Extract the (x, y) coordinate from the center of the cell holding the provided text.  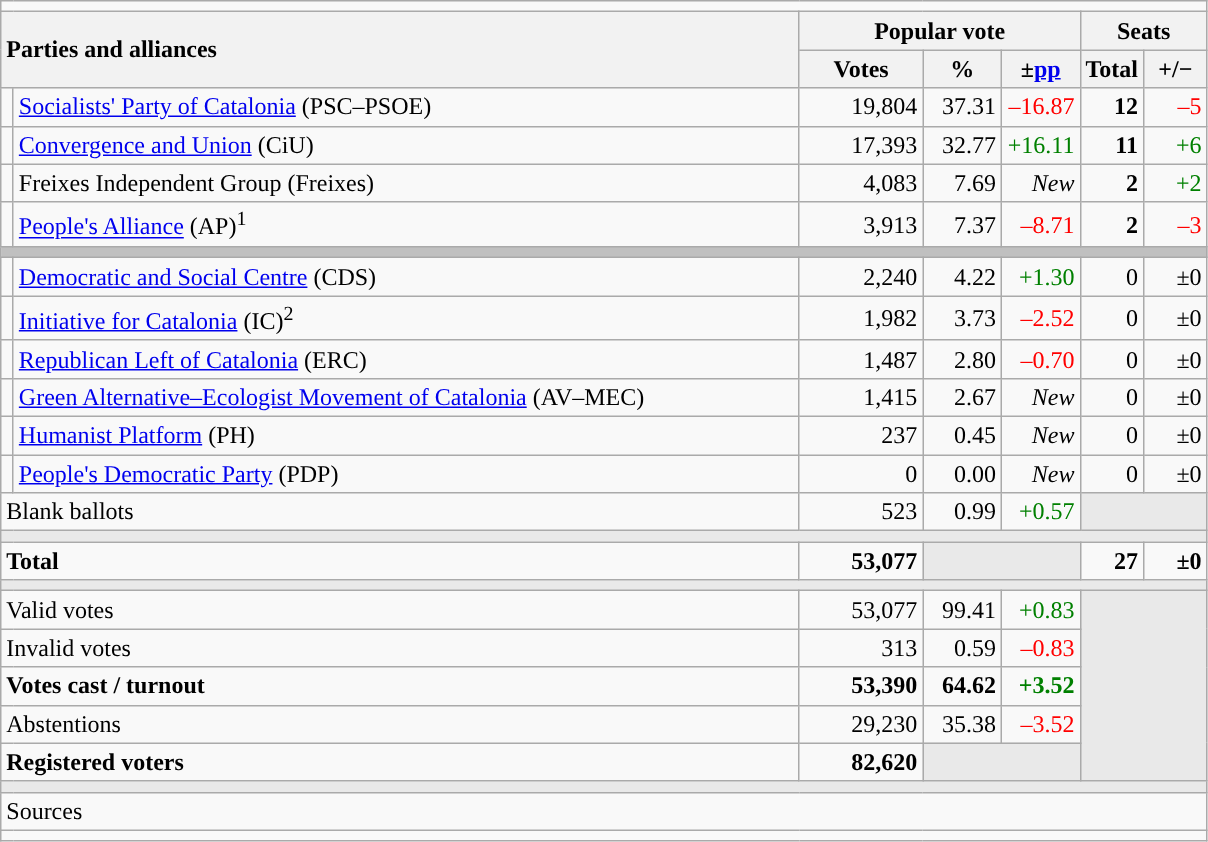
+6 (1176, 145)
+3.52 (1040, 686)
Democratic and Social Centre (CDS) (406, 277)
0.00 (962, 474)
Parties and alliances (400, 50)
82,620 (861, 762)
Valid votes (400, 610)
53,390 (861, 686)
–16.87 (1040, 107)
Republican Left of Catalonia (ERC) (406, 359)
2.67 (962, 397)
–3 (1176, 224)
4.22 (962, 277)
2,240 (861, 277)
Initiative for Catalonia (IC)2 (406, 318)
Votes (861, 69)
1,487 (861, 359)
2.80 (962, 359)
Votes cast / turnout (400, 686)
4,083 (861, 183)
±pp (1040, 69)
11 (1112, 145)
37.31 (962, 107)
% (962, 69)
99.41 (962, 610)
12 (1112, 107)
Invalid votes (400, 648)
237 (861, 435)
+2 (1176, 183)
+1.30 (1040, 277)
Socialists' Party of Catalonia (PSC–PSOE) (406, 107)
+0.57 (1040, 512)
Seats (1144, 31)
64.62 (962, 686)
–2.52 (1040, 318)
1,982 (861, 318)
313 (861, 648)
+/− (1176, 69)
1,415 (861, 397)
People's Alliance (AP)1 (406, 224)
27 (1112, 561)
Blank ballots (400, 512)
3.73 (962, 318)
Humanist Platform (PH) (406, 435)
7.37 (962, 224)
17,393 (861, 145)
32.77 (962, 145)
0.99 (962, 512)
Popular vote (940, 31)
0.59 (962, 648)
Abstentions (400, 724)
523 (861, 512)
People's Democratic Party (PDP) (406, 474)
29,230 (861, 724)
3,913 (861, 224)
–3.52 (1040, 724)
Registered voters (400, 762)
Freixes Independent Group (Freixes) (406, 183)
0.45 (962, 435)
–0.83 (1040, 648)
+0.83 (1040, 610)
Sources (604, 811)
Convergence and Union (CiU) (406, 145)
7.69 (962, 183)
Green Alternative–Ecologist Movement of Catalonia (AV–MEC) (406, 397)
+16.11 (1040, 145)
19,804 (861, 107)
–0.70 (1040, 359)
–5 (1176, 107)
–8.71 (1040, 224)
35.38 (962, 724)
